Determine the (x, y) coordinate at the center of the cell enclosing the given text.  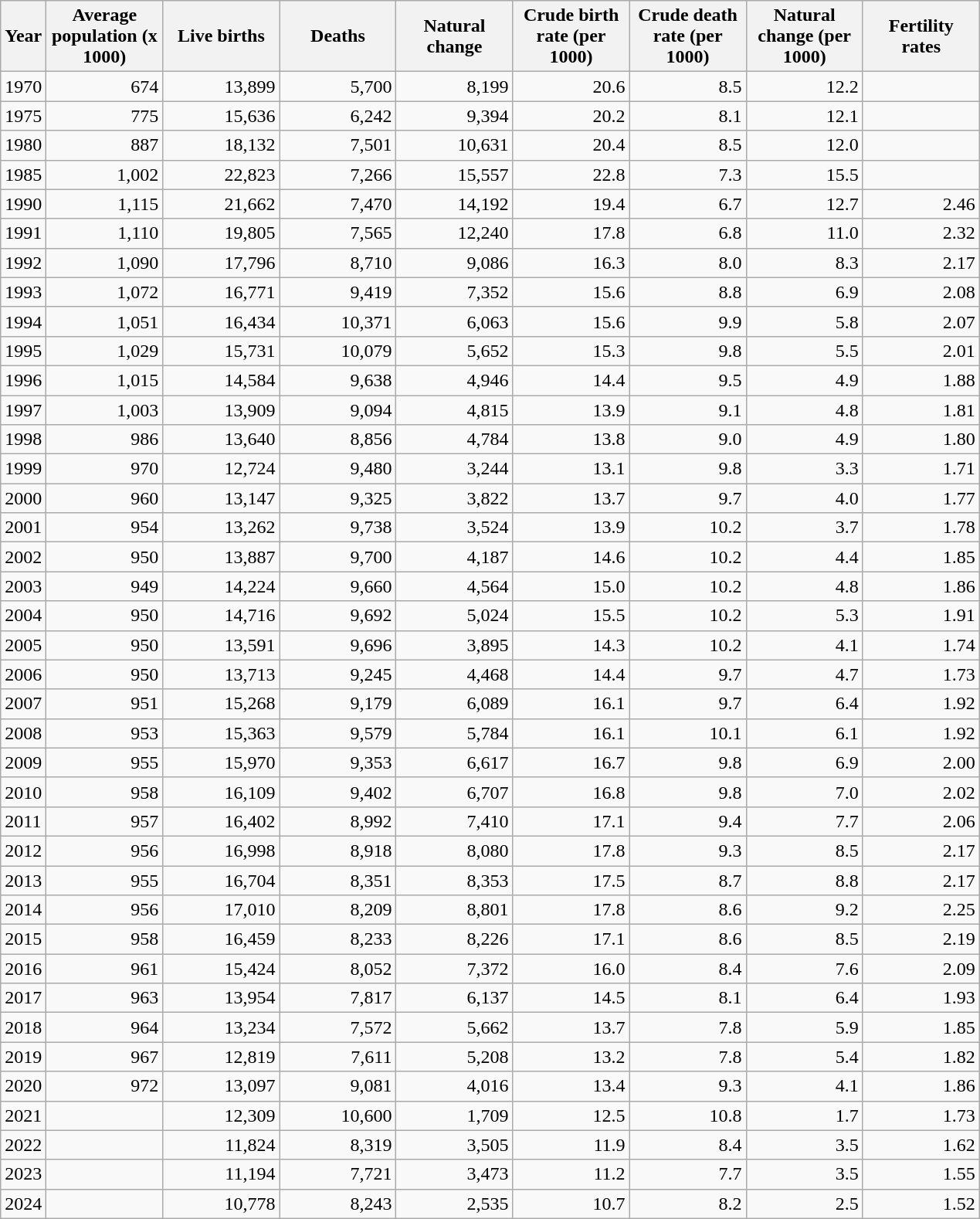
6,707 (454, 792)
1999 (23, 469)
8.3 (805, 263)
Fertility rates (921, 36)
970 (105, 469)
11,824 (221, 1145)
2013 (23, 880)
16,109 (221, 792)
3,505 (454, 1145)
1975 (23, 116)
12,240 (454, 233)
8,856 (338, 440)
5.8 (805, 321)
20.2 (571, 116)
9,579 (338, 733)
8,226 (454, 939)
2.09 (921, 969)
16.8 (571, 792)
7,410 (454, 821)
12.1 (805, 116)
887 (105, 145)
20.6 (571, 87)
9.1 (687, 410)
10,631 (454, 145)
1,709 (454, 1115)
1.81 (921, 410)
5.5 (805, 351)
12,724 (221, 469)
12.2 (805, 87)
2017 (23, 998)
16,771 (221, 292)
5,208 (454, 1057)
18,132 (221, 145)
2.46 (921, 204)
16,402 (221, 821)
6.8 (687, 233)
5.3 (805, 616)
7.0 (805, 792)
5,024 (454, 616)
11.9 (571, 1145)
8,353 (454, 880)
4,187 (454, 557)
1991 (23, 233)
949 (105, 586)
4,468 (454, 674)
1995 (23, 351)
11.0 (805, 233)
13.2 (571, 1057)
7,352 (454, 292)
5.9 (805, 1027)
7,572 (338, 1027)
8,080 (454, 851)
2012 (23, 851)
13.8 (571, 440)
9,638 (338, 380)
4.4 (805, 557)
6.7 (687, 204)
2010 (23, 792)
13,591 (221, 645)
8.2 (687, 1204)
964 (105, 1027)
4.7 (805, 674)
16.0 (571, 969)
2008 (23, 733)
15,636 (221, 116)
15,970 (221, 762)
2007 (23, 704)
9.4 (687, 821)
7,817 (338, 998)
1.77 (921, 498)
22,823 (221, 175)
8,992 (338, 821)
2,535 (454, 1204)
5,700 (338, 87)
7,470 (338, 204)
17,010 (221, 910)
9,738 (338, 528)
2006 (23, 674)
8,199 (454, 87)
14,192 (454, 204)
2014 (23, 910)
15,363 (221, 733)
13,909 (221, 410)
775 (105, 116)
951 (105, 704)
8,052 (338, 969)
4,564 (454, 586)
4,946 (454, 380)
9,245 (338, 674)
16.3 (571, 263)
4.0 (805, 498)
2023 (23, 1174)
8,209 (338, 910)
2.5 (805, 1204)
2002 (23, 557)
6,617 (454, 762)
1994 (23, 321)
10,079 (338, 351)
2000 (23, 498)
1,051 (105, 321)
6.1 (805, 733)
Natural change (454, 36)
2009 (23, 762)
9.0 (687, 440)
Natural change (per 1000) (805, 36)
2.25 (921, 910)
9,696 (338, 645)
1.91 (921, 616)
13,097 (221, 1086)
1.74 (921, 645)
1.82 (921, 1057)
12.0 (805, 145)
1.7 (805, 1115)
9.2 (805, 910)
10.7 (571, 1204)
1,002 (105, 175)
Year (23, 36)
1998 (23, 440)
14,584 (221, 380)
1,090 (105, 263)
2004 (23, 616)
8,243 (338, 1204)
8,233 (338, 939)
13.1 (571, 469)
7.6 (805, 969)
9,692 (338, 616)
22.8 (571, 175)
12.7 (805, 204)
2001 (23, 528)
11,194 (221, 1174)
9,179 (338, 704)
9,086 (454, 263)
Live births (221, 36)
9,394 (454, 116)
1.62 (921, 1145)
2.01 (921, 351)
1,110 (105, 233)
7,266 (338, 175)
2005 (23, 645)
1993 (23, 292)
3,822 (454, 498)
986 (105, 440)
13.4 (571, 1086)
14.3 (571, 645)
2003 (23, 586)
Deaths (338, 36)
3,473 (454, 1174)
5,784 (454, 733)
2021 (23, 1115)
9,402 (338, 792)
954 (105, 528)
12.5 (571, 1115)
8,801 (454, 910)
19,805 (221, 233)
2016 (23, 969)
2.19 (921, 939)
2024 (23, 1204)
14.5 (571, 998)
9.5 (687, 380)
3,524 (454, 528)
953 (105, 733)
15.3 (571, 351)
1,029 (105, 351)
8,710 (338, 263)
2015 (23, 939)
16,704 (221, 880)
2011 (23, 821)
3.7 (805, 528)
2.08 (921, 292)
9,660 (338, 586)
1980 (23, 145)
6,063 (454, 321)
14.6 (571, 557)
8,319 (338, 1145)
1985 (23, 175)
17,796 (221, 263)
13,234 (221, 1027)
15,424 (221, 969)
2022 (23, 1145)
9,094 (338, 410)
1.80 (921, 440)
2.02 (921, 792)
8,351 (338, 880)
963 (105, 998)
4,784 (454, 440)
961 (105, 969)
2.07 (921, 321)
1,003 (105, 410)
9,480 (338, 469)
9,419 (338, 292)
7,565 (338, 233)
8,918 (338, 851)
1990 (23, 204)
6,242 (338, 116)
1997 (23, 410)
4,815 (454, 410)
5.4 (805, 1057)
9,325 (338, 498)
1996 (23, 380)
1.52 (921, 1204)
8.0 (687, 263)
10.1 (687, 733)
960 (105, 498)
6,137 (454, 998)
13,899 (221, 87)
3.3 (805, 469)
7.3 (687, 175)
2019 (23, 1057)
15,268 (221, 704)
3,895 (454, 645)
674 (105, 87)
13,262 (221, 528)
9.9 (687, 321)
2020 (23, 1086)
5,652 (454, 351)
17.5 (571, 880)
1,115 (105, 204)
10,371 (338, 321)
1970 (23, 87)
4,016 (454, 1086)
15.0 (571, 586)
19.4 (571, 204)
21,662 (221, 204)
967 (105, 1057)
1.55 (921, 1174)
10,600 (338, 1115)
15,731 (221, 351)
16,459 (221, 939)
1,015 (105, 380)
7,611 (338, 1057)
2018 (23, 1027)
7,721 (338, 1174)
972 (105, 1086)
13,147 (221, 498)
14,224 (221, 586)
16,998 (221, 851)
9,353 (338, 762)
13,954 (221, 998)
1.78 (921, 528)
8.7 (687, 880)
6,089 (454, 704)
16,434 (221, 321)
5,662 (454, 1027)
Average population (x 1000) (105, 36)
10,778 (221, 1204)
12,819 (221, 1057)
20.4 (571, 145)
7,501 (338, 145)
16.7 (571, 762)
1.88 (921, 380)
12,309 (221, 1115)
13,887 (221, 557)
1,072 (105, 292)
14,716 (221, 616)
1.93 (921, 998)
1992 (23, 263)
1.71 (921, 469)
957 (105, 821)
2.06 (921, 821)
9,081 (338, 1086)
13,640 (221, 440)
Crude birth rate (per 1000) (571, 36)
3,244 (454, 469)
2.00 (921, 762)
11.2 (571, 1174)
9,700 (338, 557)
15,557 (454, 175)
2.32 (921, 233)
13,713 (221, 674)
10.8 (687, 1115)
7,372 (454, 969)
Crude death rate (per 1000) (687, 36)
